Pinpoint the cell where the given text exists, returning its (x, y) midpoint coordinate. 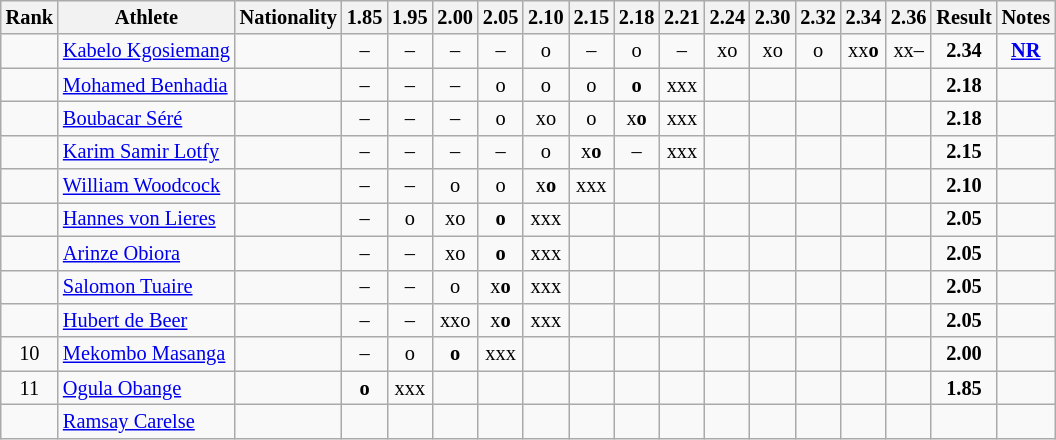
2.21 (682, 17)
1.95 (410, 17)
11 (30, 388)
2.36 (908, 17)
Rank (30, 17)
2.30 (772, 17)
2.24 (728, 17)
Notes (1026, 17)
xx– (908, 51)
William Woodcock (146, 186)
Athlete (146, 17)
Arinze Obiora (146, 253)
Mohamed Benhadia (146, 85)
Nationality (288, 17)
Result (964, 17)
Hubert de Beer (146, 320)
NR (1026, 51)
Ramsay Carelse (146, 421)
Kabelo Kgosiemang (146, 51)
Mekombo Masanga (146, 354)
10 (30, 354)
Karim Samir Lotfy (146, 152)
Hannes von Lieres (146, 219)
Boubacar Séré (146, 118)
2.32 (818, 17)
Salomon Tuaire (146, 287)
Ogula Obange (146, 388)
